Determine the [X, Y] coordinate at the center of the cell enclosing the given text.  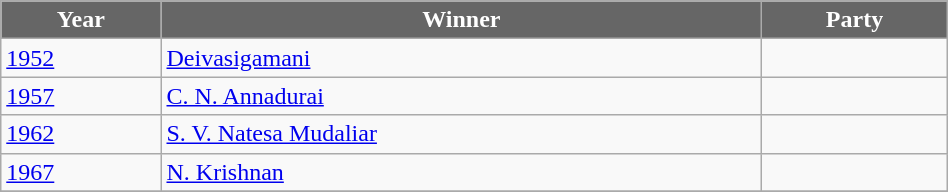
C. N. Annadurai [462, 96]
1952 [81, 58]
1962 [81, 134]
1967 [81, 172]
N. Krishnan [462, 172]
Party [854, 20]
S. V. Natesa Mudaliar [462, 134]
Year [81, 20]
Winner [462, 20]
1957 [81, 96]
Deivasigamani [462, 58]
